Identify which cell holds the provided text, then report its [x, y] central coordinate. 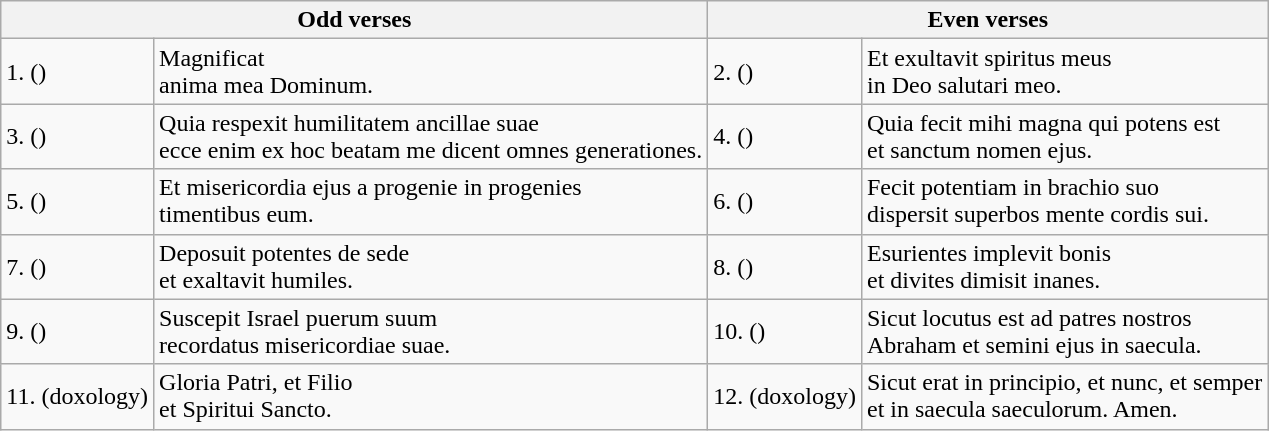
8. () [785, 266]
Sicut locutus est ad patres nostrosAbraham et semini ejus in saecula. [1064, 332]
3. () [78, 136]
Esurientes implevit boniset divites dimisit inanes. [1064, 266]
Et misericordia ejus a progenie in progeniestimentibus eum. [431, 202]
11. (doxology) [78, 396]
Deposuit potentes de sedeet exaltavit humiles. [431, 266]
Sicut erat in principio, et nunc, et semperet in saecula saeculorum. Amen. [1064, 396]
12. (doxology) [785, 396]
Magnificatanima mea Dominum. [431, 72]
2. () [785, 72]
Fecit potentiam in brachio suodispersit superbos mente cordis sui. [1064, 202]
Gloria Patri, et Filioet Spiritui Sancto. [431, 396]
9. () [78, 332]
Quia respexit humilitatem ancillae suaeecce enim ex hoc beatam me dicent omnes generationes. [431, 136]
Suscepit Israel puerum suumrecordatus misericordiae suae. [431, 332]
Even verses [988, 20]
1. () [78, 72]
5. () [78, 202]
10. () [785, 332]
7. () [78, 266]
4. () [785, 136]
6. () [785, 202]
Et exultavit spiritus meusin Deo salutari meo. [1064, 72]
Odd verses [354, 20]
Quia fecit mihi magna qui potens estet sanctum nomen ejus. [1064, 136]
